Identify which cell holds the provided text, then report its (X, Y) central coordinate. 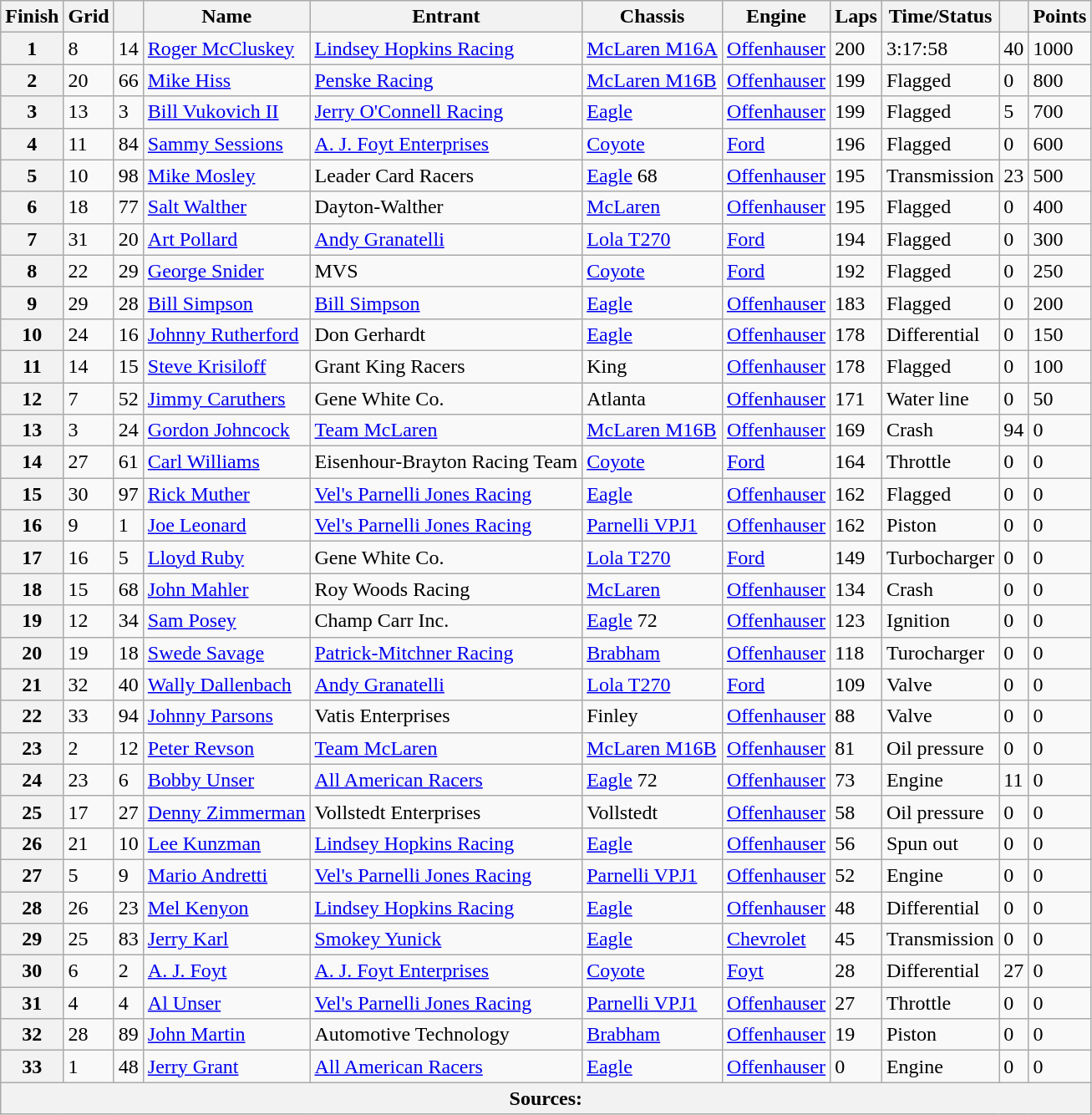
100 (1059, 366)
Jerry Karl (226, 939)
250 (1059, 271)
Jerry O'Connell Racing (446, 112)
Wally Dallenbach (226, 685)
John Mahler (226, 589)
Finish (32, 17)
61 (129, 462)
196 (856, 144)
Roy Woods Racing (446, 589)
Carl Williams (226, 462)
Lloyd Ruby (226, 557)
Roger McCluskey (226, 48)
169 (856, 430)
Eisenhour-Brayton Racing Team (446, 462)
84 (129, 144)
Salt Walther (226, 207)
Bill Vukovich II (226, 112)
89 (129, 1035)
134 (856, 589)
Swede Savage (226, 653)
400 (1059, 207)
Automotive Technology (446, 1035)
3:17:58 (940, 48)
Entrant (446, 17)
66 (129, 80)
97 (129, 494)
Sammy Sessions (226, 144)
Gordon Johncock (226, 430)
King (653, 366)
88 (856, 716)
1000 (1059, 48)
Steve Krisiloff (226, 366)
Mike Hiss (226, 80)
Grid (89, 17)
Laps (856, 17)
Grant King Racers (446, 366)
300 (1059, 239)
Finley (653, 716)
Chassis (653, 17)
83 (129, 939)
Don Gerhardt (446, 334)
Sources: (546, 1098)
50 (1059, 399)
500 (1059, 176)
58 (856, 812)
Mario Andretti (226, 875)
192 (856, 271)
171 (856, 399)
Name (226, 17)
194 (856, 239)
800 (1059, 80)
77 (129, 207)
Patrick-Mitchner Racing (446, 653)
Johnny Parsons (226, 716)
Art Pollard (226, 239)
Vollstedt Enterprises (446, 812)
183 (856, 303)
MVS (446, 271)
Mel Kenyon (226, 907)
Peter Revson (226, 748)
Foyt (775, 971)
Leader Card Racers (446, 176)
Rick Muther (226, 494)
Eagle 68 (653, 176)
Spun out (940, 843)
Ignition (940, 621)
56 (856, 843)
45 (856, 939)
Atlanta (653, 399)
Al Unser (226, 1003)
Dayton-Walther (446, 207)
Bobby Unser (226, 780)
Chevrolet (775, 939)
Sam Posey (226, 621)
164 (856, 462)
68 (129, 589)
98 (129, 176)
Turbocharger (940, 557)
149 (856, 557)
34 (129, 621)
Points (1059, 17)
Lee Kunzman (226, 843)
Johnny Rutherford (226, 334)
118 (856, 653)
Smokey Yunick (446, 939)
Jerry Grant (226, 1067)
Water line (940, 399)
109 (856, 685)
Time/Status (940, 17)
600 (1059, 144)
Turocharger (940, 653)
Vollstedt (653, 812)
Joe Leonard (226, 526)
700 (1059, 112)
73 (856, 780)
81 (856, 748)
John Martin (226, 1035)
Penske Racing (446, 80)
Denny Zimmerman (226, 812)
123 (856, 621)
150 (1059, 334)
Mike Mosley (226, 176)
Vatis Enterprises (446, 716)
McLaren M16A (653, 48)
Champ Carr Inc. (446, 621)
Jimmy Caruthers (226, 399)
A. J. Foyt (226, 971)
George Snider (226, 271)
